Return (x, y) of the center of cell containing provided text 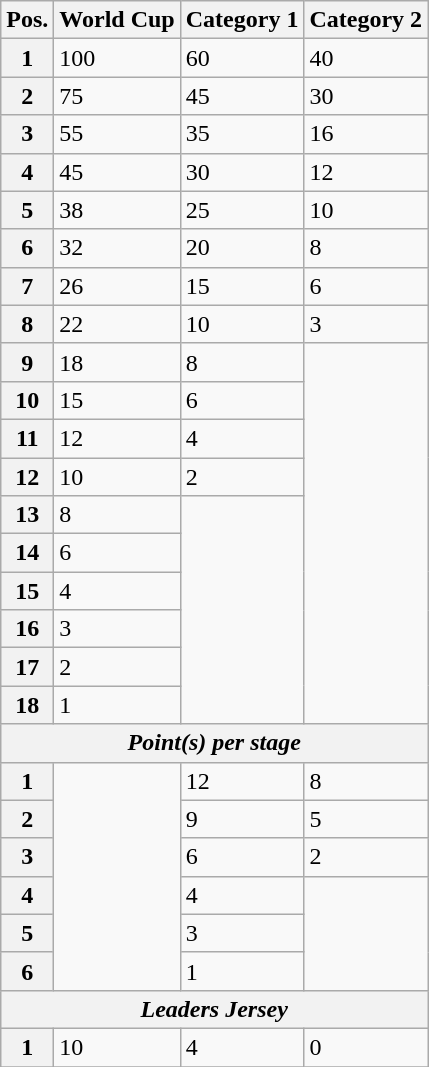
0 (366, 1047)
100 (117, 58)
22 (117, 324)
32 (117, 248)
75 (117, 96)
14 (28, 553)
17 (28, 667)
26 (117, 286)
55 (117, 134)
World Cup (117, 20)
Leaders Jersey (214, 1009)
Category 1 (242, 20)
13 (28, 515)
40 (366, 58)
20 (242, 248)
Point(s) per stage (214, 743)
Category 2 (366, 20)
Pos. (28, 20)
11 (28, 438)
38 (117, 210)
35 (242, 134)
60 (242, 58)
25 (242, 210)
7 (28, 286)
